Pinpoint the cell where the given text exists, returning its [x, y] midpoint coordinate. 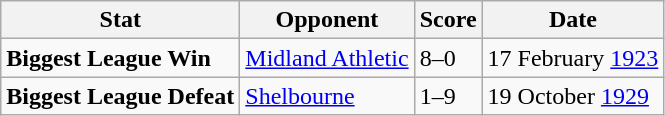
8–0 [448, 58]
Date [573, 20]
Midland Athletic [327, 58]
1–9 [448, 96]
Biggest League Win [120, 58]
Shelbourne [327, 96]
Score [448, 20]
Biggest League Defeat [120, 96]
17 February 1923 [573, 58]
Stat [120, 20]
Opponent [327, 20]
19 October 1929 [573, 96]
